Locate the cell with the specified text and output its [x, y] center coordinate. 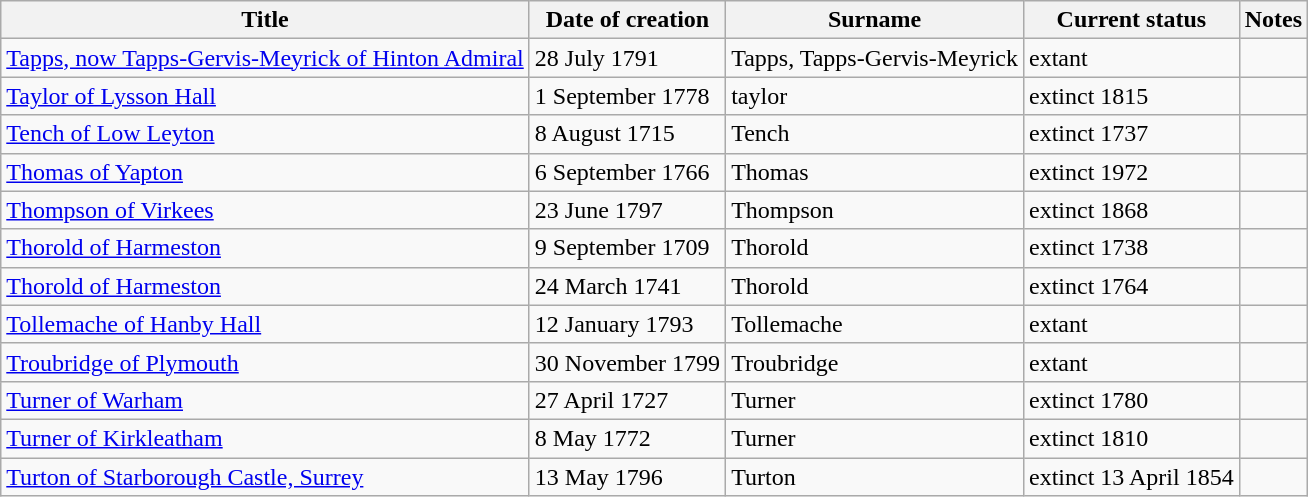
Date of creation [627, 20]
Turton of Starborough Castle, Surrey [266, 477]
extinct 1780 [1131, 400]
Notes [1273, 20]
1 September 1778 [627, 96]
13 May 1796 [627, 477]
extinct 1738 [1131, 248]
Troubridge [875, 362]
Turner of Kirkleatham [266, 438]
8 May 1772 [627, 438]
8 August 1715 [627, 134]
Current status [1131, 20]
12 January 1793 [627, 324]
30 November 1799 [627, 362]
extinct 1868 [1131, 210]
Taylor of Lysson Hall [266, 96]
Tench [875, 134]
extinct 1972 [1131, 172]
extinct 1810 [1131, 438]
Tollemache [875, 324]
Turton [875, 477]
6 September 1766 [627, 172]
Thompson [875, 210]
Turner of Warham [266, 400]
Tapps, now Tapps-Gervis-Meyrick of Hinton Admiral [266, 58]
extinct 1764 [1131, 286]
27 April 1727 [627, 400]
Tench of Low Leyton [266, 134]
Title [266, 20]
9 September 1709 [627, 248]
extinct 1815 [1131, 96]
extinct 13 April 1854 [1131, 477]
24 March 1741 [627, 286]
23 June 1797 [627, 210]
Thomas of Yapton [266, 172]
Tollemache of Hanby Hall [266, 324]
Thomas [875, 172]
Surname [875, 20]
28 July 1791 [627, 58]
taylor [875, 96]
Tapps, Tapps-Gervis-Meyrick [875, 58]
Thompson of Virkees [266, 210]
extinct 1737 [1131, 134]
Troubridge of Plymouth [266, 362]
